Find where the given text appears and provide that cell's center as [X, Y] coordinate. 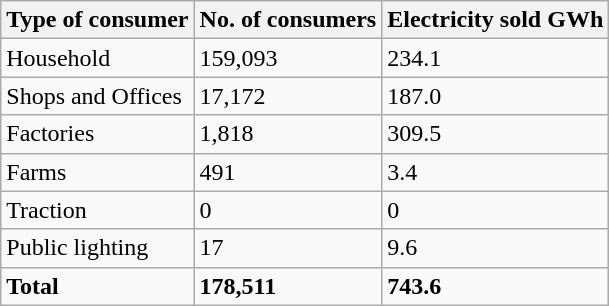
178,511 [288, 286]
3.4 [496, 172]
234.1 [496, 58]
1,818 [288, 134]
309.5 [496, 134]
187.0 [496, 96]
491 [288, 172]
Farms [98, 172]
17,172 [288, 96]
159,093 [288, 58]
Household [98, 58]
Shops and Offices [98, 96]
Public lighting [98, 248]
Factories [98, 134]
No. of consumers [288, 20]
743.6 [496, 286]
Traction [98, 210]
Electricity sold GWh [496, 20]
Total [98, 286]
Type of consumer [98, 20]
9.6 [496, 248]
17 [288, 248]
